Scan for the cell matching the given text and deliver its [x, y] coordinate at center. 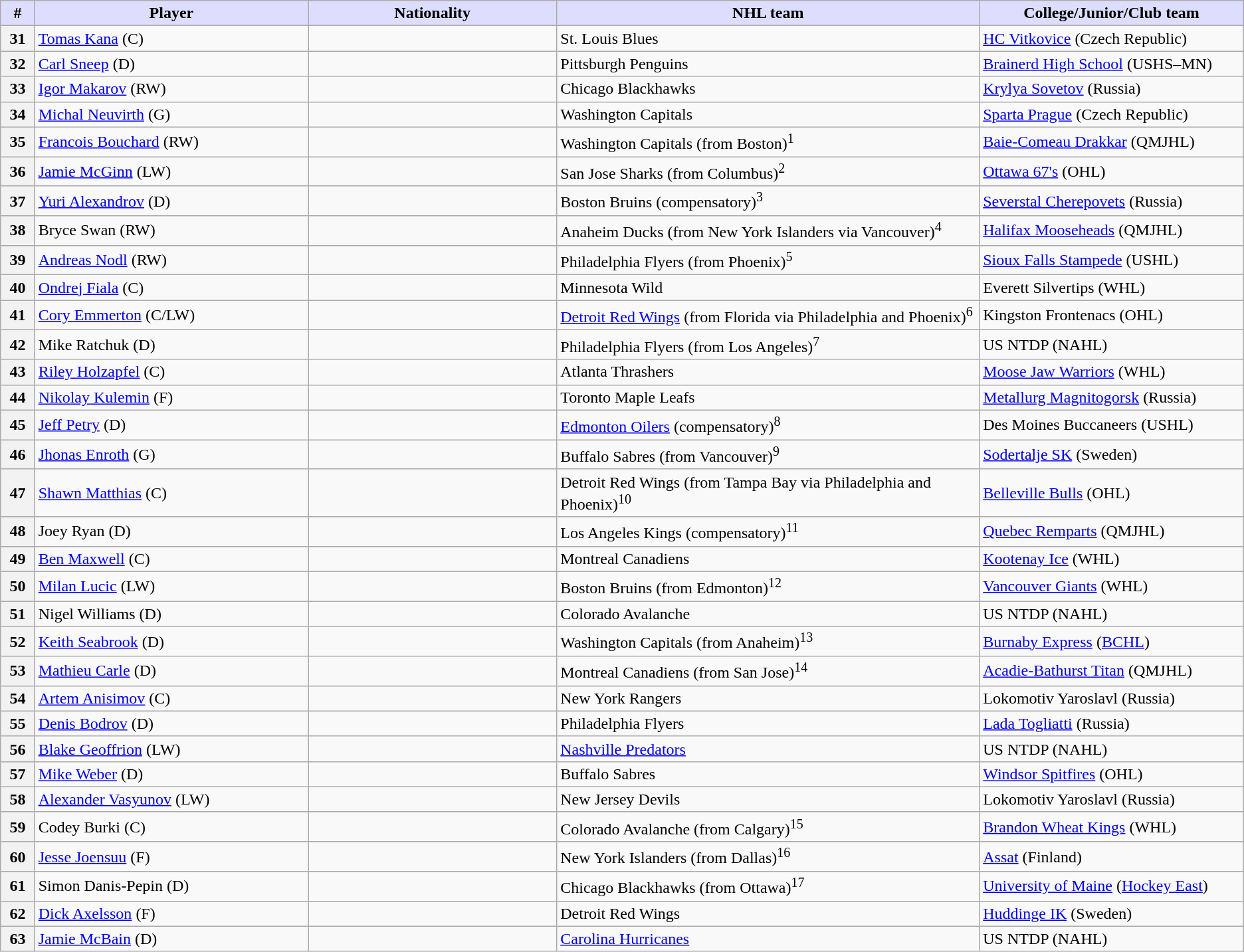
Washington Capitals (from Boston)1 [768, 142]
Washington Capitals [768, 114]
Nationality [433, 13]
Boston Bruins (from Edmonton)12 [768, 586]
38 [17, 231]
40 [17, 288]
Colorado Avalanche (from Calgary)15 [768, 826]
Chicago Blackhawks (from Ottawa)17 [768, 886]
Jamie McBain (D) [171, 939]
36 [17, 171]
32 [17, 64]
Bryce Swan (RW) [171, 231]
Codey Burki (C) [171, 826]
Metallurg Magnitogorsk (Russia) [1112, 397]
46 [17, 454]
Nashville Predators [768, 749]
Baie-Comeau Drakkar (QMJHL) [1112, 142]
Ottawa 67's (OHL) [1112, 171]
47 [17, 493]
56 [17, 749]
College/Junior/Club team [1112, 13]
Andreas Nodl (RW) [171, 260]
Milan Lucic (LW) [171, 586]
New Jersey Devils [768, 799]
Huddinge IK (Sweden) [1112, 913]
Shawn Matthias (C) [171, 493]
Quebec Remparts (QMJHL) [1112, 531]
Belleville Bulls (OHL) [1112, 493]
58 [17, 799]
51 [17, 614]
Ben Maxwell (C) [171, 559]
41 [17, 315]
Player [171, 13]
Dick Axelsson (F) [171, 913]
Igor Makarov (RW) [171, 89]
Philadelphia Flyers (from Los Angeles)7 [768, 344]
Jamie McGinn (LW) [171, 171]
Minnesota Wild [768, 288]
Joey Ryan (D) [171, 531]
Carolina Hurricanes [768, 939]
Cory Emmerton (C/LW) [171, 315]
Mike Weber (D) [171, 774]
39 [17, 260]
Edmonton Oilers (compensatory)8 [768, 425]
49 [17, 559]
Blake Geoffrion (LW) [171, 749]
43 [17, 372]
Atlanta Thrashers [768, 372]
57 [17, 774]
Montreal Canadiens [768, 559]
Nikolay Kulemin (F) [171, 397]
Michal Neuvirth (G) [171, 114]
University of Maine (Hockey East) [1112, 886]
Washington Capitals (from Anaheim)13 [768, 642]
Jesse Joensuu (F) [171, 857]
Kingston Frontenacs (OHL) [1112, 315]
St. Louis Blues [768, 39]
Mike Ratchuk (D) [171, 344]
Keith Seabrook (D) [171, 642]
Moose Jaw Warriors (WHL) [1112, 372]
Everett Silvertips (WHL) [1112, 288]
New York Islanders (from Dallas)16 [768, 857]
Philadelphia Flyers (from Phoenix)5 [768, 260]
48 [17, 531]
Sparta Prague (Czech Republic) [1112, 114]
Acadie-Bathurst Titan (QMJHL) [1112, 671]
Francois Bouchard (RW) [171, 142]
San Jose Sharks (from Columbus)2 [768, 171]
NHL team [768, 13]
Windsor Spitfires (OHL) [1112, 774]
Detroit Red Wings [768, 913]
61 [17, 886]
33 [17, 89]
Montreal Canadiens (from San Jose)14 [768, 671]
Buffalo Sabres [768, 774]
Yuri Alexandrov (D) [171, 201]
Burnaby Express (BCHL) [1112, 642]
Halifax Mooseheads (QMJHL) [1112, 231]
60 [17, 857]
Lada Togliatti (Russia) [1112, 723]
Assat (Finland) [1112, 857]
New York Rangers [768, 698]
37 [17, 201]
Pittsburgh Penguins [768, 64]
50 [17, 586]
Jeff Petry (D) [171, 425]
Mathieu Carle (D) [171, 671]
Jhonas Enroth (G) [171, 454]
Detroit Red Wings (from Tampa Bay via Philadelphia and Phoenix)10 [768, 493]
Chicago Blackhawks [768, 89]
42 [17, 344]
Colorado Avalanche [768, 614]
Denis Bodrov (D) [171, 723]
Carl Sneep (D) [171, 64]
Riley Holzapfel (C) [171, 372]
34 [17, 114]
62 [17, 913]
Boston Bruins (compensatory)3 [768, 201]
Krylya Sovetov (Russia) [1112, 89]
Kootenay Ice (WHL) [1112, 559]
Sioux Falls Stampede (USHL) [1112, 260]
Tomas Kana (C) [171, 39]
31 [17, 39]
Anaheim Ducks (from New York Islanders via Vancouver)4 [768, 231]
Vancouver Giants (WHL) [1112, 586]
45 [17, 425]
35 [17, 142]
63 [17, 939]
Ondrej Fiala (C) [171, 288]
Brainerd High School (USHS–MN) [1112, 64]
Alexander Vasyunov (LW) [171, 799]
Sodertalje SK (Sweden) [1112, 454]
59 [17, 826]
Philadelphia Flyers [768, 723]
Severstal Cherepovets (Russia) [1112, 201]
HC Vitkovice (Czech Republic) [1112, 39]
# [17, 13]
Nigel Williams (D) [171, 614]
Detroit Red Wings (from Florida via Philadelphia and Phoenix)6 [768, 315]
Los Angeles Kings (compensatory)11 [768, 531]
55 [17, 723]
Buffalo Sabres (from Vancouver)9 [768, 454]
Brandon Wheat Kings (WHL) [1112, 826]
Des Moines Buccaneers (USHL) [1112, 425]
52 [17, 642]
44 [17, 397]
53 [17, 671]
Toronto Maple Leafs [768, 397]
Artem Anisimov (C) [171, 698]
Simon Danis-Pepin (D) [171, 886]
54 [17, 698]
